Identify which cell holds the provided text, then report its (x, y) central coordinate. 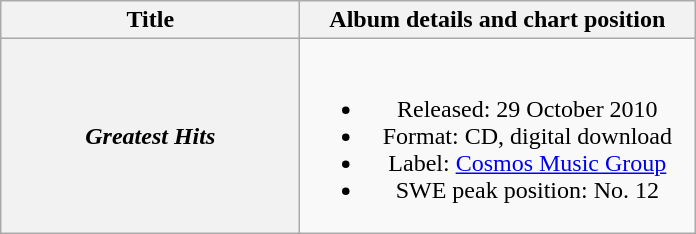
Greatest Hits (150, 136)
Album details and chart position (498, 20)
Released: 29 October 2010Format: CD, digital downloadLabel: Cosmos Music GroupSWE peak position: No. 12 (498, 136)
Title (150, 20)
